Return [X, Y] of the center of cell containing provided text 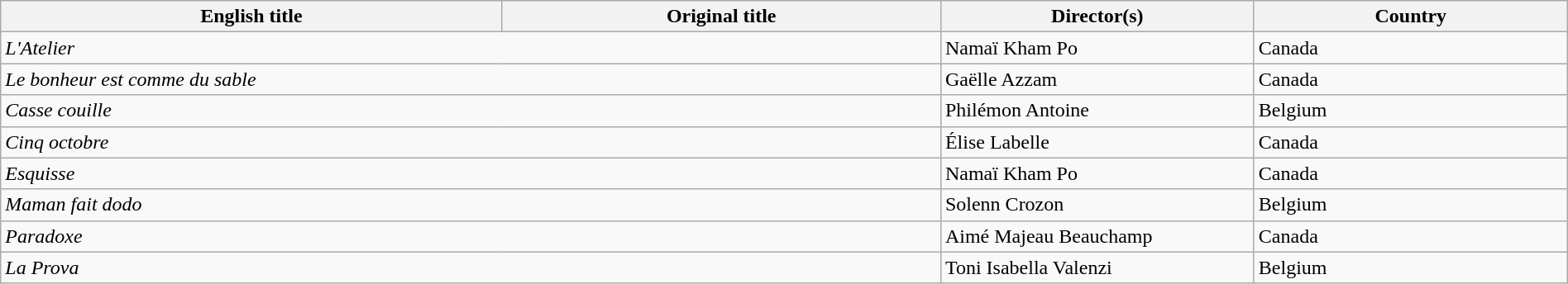
La Prova [471, 267]
Aimé Majeau Beauchamp [1097, 236]
Paradoxe [471, 236]
L'Atelier [471, 48]
Élise Labelle [1097, 142]
Toni Isabella Valenzi [1097, 267]
Cinq octobre [471, 142]
Philémon Antoine [1097, 111]
Director(s) [1097, 17]
English title [251, 17]
Le bonheur est comme du sable [471, 79]
Maman fait dodo [471, 205]
Solenn Crozon [1097, 205]
Gaëlle Azzam [1097, 79]
Original title [721, 17]
Casse couille [471, 111]
Country [1411, 17]
Esquisse [471, 173]
